Output the (x, y) coordinate of the center of the cell containing the given text.  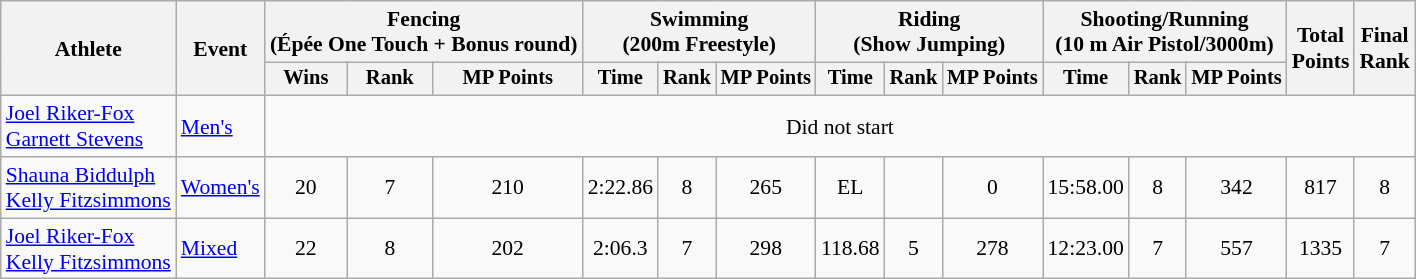
Swimming (200m Freestyle) (700, 32)
Fencing (Épée One Touch + Bonus round) (424, 32)
2:06.3 (620, 248)
15:58.00 (1085, 188)
278 (992, 248)
118.68 (850, 248)
Joel Riker-FoxGarnett Stevens (88, 126)
Riding (Show Jumping) (930, 32)
265 (766, 188)
298 (766, 248)
557 (1236, 248)
FinalRank (1384, 48)
1335 (1321, 248)
Shauna BiddulphKelly Fitzsimmons (88, 188)
Athlete (88, 48)
2:22.86 (620, 188)
EL (850, 188)
Mixed (220, 248)
0 (992, 188)
342 (1236, 188)
TotalPoints (1321, 48)
5 (914, 248)
Joel Riker-FoxKelly Fitzsimmons (88, 248)
Event (220, 48)
Did not start (840, 126)
210 (508, 188)
12:23.00 (1085, 248)
Men's (220, 126)
817 (1321, 188)
22 (306, 248)
Women's (220, 188)
Wins (306, 79)
20 (306, 188)
Shooting/Running(10 m Air Pistol/3000m) (1164, 32)
202 (508, 248)
